For the text-containing cell, return its midpoint in [X, Y] coordinate format. 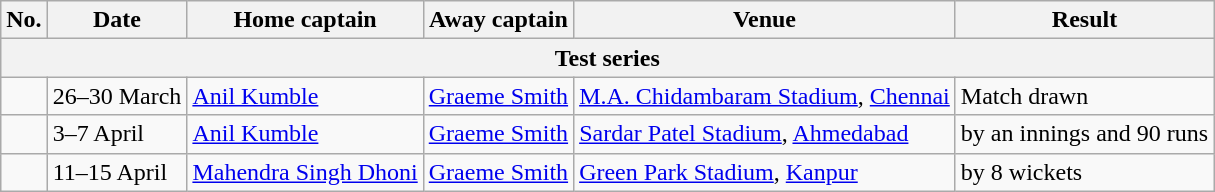
Test series [608, 58]
Away captain [498, 20]
by 8 wickets [1084, 172]
3–7 April [117, 134]
Green Park Stadium, Kanpur [765, 172]
Mahendra Singh Dhoni [305, 172]
Sardar Patel Stadium, Ahmedabad [765, 134]
11–15 April [117, 172]
Venue [765, 20]
Match drawn [1084, 96]
Result [1084, 20]
Home captain [305, 20]
26–30 March [117, 96]
Date [117, 20]
M.A. Chidambaram Stadium, Chennai [765, 96]
No. [24, 20]
by an innings and 90 runs [1084, 134]
